Capture the cell that displays the provided text and extract its (x, y) central coordinate. 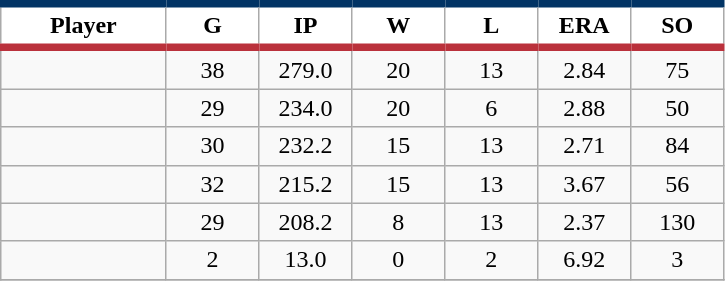
38 (212, 68)
2.88 (584, 108)
ERA (584, 26)
50 (678, 108)
208.2 (306, 222)
30 (212, 146)
232.2 (306, 146)
SO (678, 26)
2.37 (584, 222)
234.0 (306, 108)
56 (678, 184)
279.0 (306, 68)
215.2 (306, 184)
8 (398, 222)
Player (84, 26)
W (398, 26)
L (492, 26)
2.71 (584, 146)
2.84 (584, 68)
G (212, 26)
0 (398, 260)
3 (678, 260)
32 (212, 184)
13.0 (306, 260)
130 (678, 222)
IP (306, 26)
75 (678, 68)
3.67 (584, 184)
6.92 (584, 260)
6 (492, 108)
84 (678, 146)
